Search for the cell housing the specified text and yield its (X, Y) center coordinate. 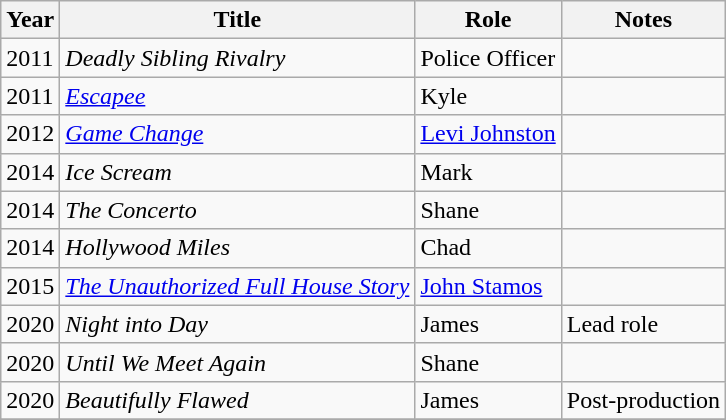
Post-production (643, 400)
Hollywood Miles (238, 248)
Deadly Sibling Rivalry (238, 58)
Notes (643, 20)
2012 (30, 134)
Year (30, 20)
Kyle (488, 96)
Police Officer (488, 58)
Ice Scream (238, 172)
Game Change (238, 134)
Role (488, 20)
The Unauthorized Full House Story (238, 286)
Levi Johnston (488, 134)
Escapee (238, 96)
2015 (30, 286)
Title (238, 20)
Chad (488, 248)
The Concerto (238, 210)
Until We Meet Again (238, 362)
Beautifully Flawed (238, 400)
John Stamos (488, 286)
Lead role (643, 324)
Mark (488, 172)
Night into Day (238, 324)
